Scan for the cell matching the given text and deliver its (x, y) coordinate at center. 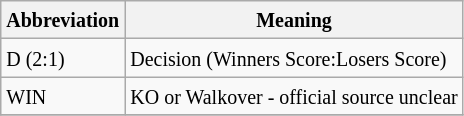
Abbreviation (63, 20)
Decision (Winners Score:Losers Score) (294, 58)
WIN (63, 96)
D (2:1) (63, 58)
KO or Walkover - official source unclear (294, 96)
Meaning (294, 20)
